Provide the [X, Y] coordinate of the cell's center where the given text is located.  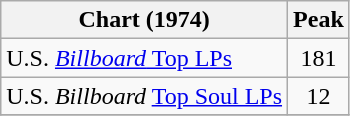
181 [319, 58]
Chart (1974) [144, 20]
Peak [319, 20]
12 [319, 96]
U.S. Billboard Top Soul LPs [144, 96]
U.S. Billboard Top LPs [144, 58]
